Output the [X, Y] coordinate of the center of the cell containing the given text.  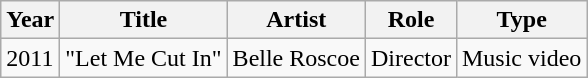
Artist [296, 20]
Type [521, 20]
Belle Roscoe [296, 58]
Director [410, 58]
Music video [521, 58]
Year [30, 20]
Title [144, 20]
"Let Me Cut In" [144, 58]
2011 [30, 58]
Role [410, 20]
